Return [x, y] of the center of cell containing provided text 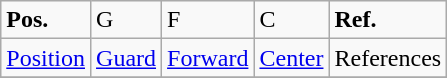
Guard [126, 58]
Pos. [46, 20]
Ref. [388, 20]
F [208, 20]
Position [46, 58]
G [126, 20]
Center [292, 58]
References [388, 58]
C [292, 20]
Forward [208, 58]
